Identify which cell holds the provided text, then report its (X, Y) central coordinate. 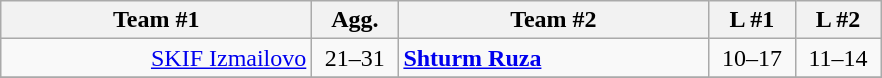
21–31 (355, 58)
Team #1 (156, 20)
L #1 (752, 20)
10–17 (752, 58)
Team #2 (554, 20)
11–14 (838, 58)
L #2 (838, 20)
Shturm Ruza (554, 58)
SKIF Izmailovo (156, 58)
Agg. (355, 20)
